Detect which cell encompasses the target text, then output its (x, y) center coordinate. 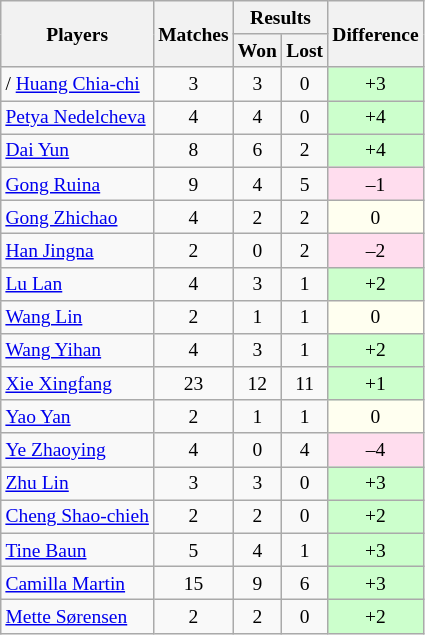
Lost (305, 50)
/ Huang Chia-chi (78, 84)
+1 (376, 384)
Matches (194, 34)
Difference (376, 34)
23 (194, 384)
Cheng Shao-chieh (78, 516)
Wang Yihan (78, 350)
12 (257, 384)
Won (257, 50)
Dai Yun (78, 150)
15 (194, 584)
Results (280, 18)
Han Jingna (78, 250)
Yao Yan (78, 416)
Gong Zhichao (78, 216)
Lu Lan (78, 284)
Wang Lin (78, 316)
Zhu Lin (78, 484)
Ye Zhaoying (78, 450)
–2 (376, 250)
Camilla Martin (78, 584)
Players (78, 34)
11 (305, 384)
–1 (376, 184)
Mette Sørensen (78, 616)
–4 (376, 450)
Xie Xingfang (78, 384)
Tine Baun (78, 550)
Gong Ruina (78, 184)
Petya Nedelcheva (78, 118)
8 (194, 150)
